Detect which cell encompasses the target text, then output its [X, Y] center coordinate. 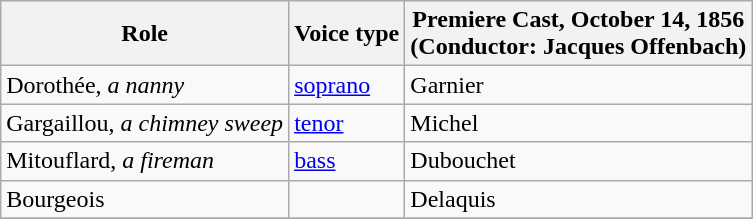
Garnier [578, 85]
Michel [578, 123]
Bourgeois [145, 199]
bass [347, 161]
Delaquis [578, 199]
Dorothée, a nanny [145, 85]
Voice type [347, 34]
Premiere Cast, October 14, 1856(Conductor: Jacques Offenbach) [578, 34]
Gargaillou, a chimney sweep [145, 123]
Role [145, 34]
tenor [347, 123]
soprano [347, 85]
Mitouflard, a fireman [145, 161]
Dubouchet [578, 161]
